Capture the cell that displays the provided text and extract its (X, Y) central coordinate. 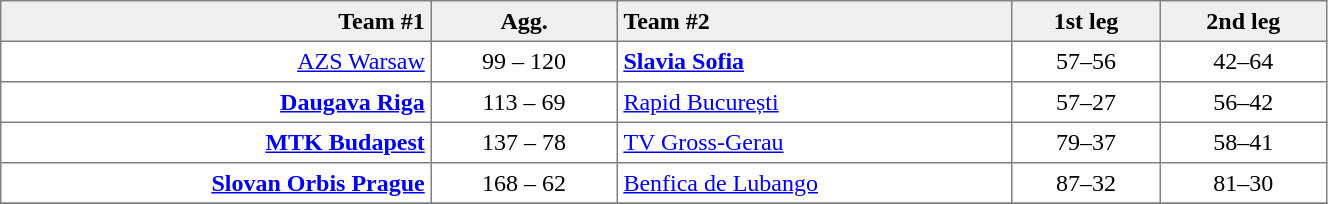
Slovan Orbis Prague (216, 183)
56–42 (1243, 102)
137 – 78 (524, 142)
AZS Warsaw (216, 61)
87–32 (1086, 183)
81–30 (1243, 183)
TV Gross-Gerau (814, 142)
42–64 (1243, 61)
168 – 62 (524, 183)
79–37 (1086, 142)
MTK Budapest (216, 142)
2nd leg (1243, 21)
57–27 (1086, 102)
58–41 (1243, 142)
Team #1 (216, 21)
Slavia Sofia (814, 61)
99 – 120 (524, 61)
113 – 69 (524, 102)
Agg. (524, 21)
Benfica de Lubango (814, 183)
Daugava Riga (216, 102)
Team #2 (814, 21)
Rapid București (814, 102)
57–56 (1086, 61)
1st leg (1086, 21)
